From the cell containing the given text, extract its center point as (X, Y) coordinate. 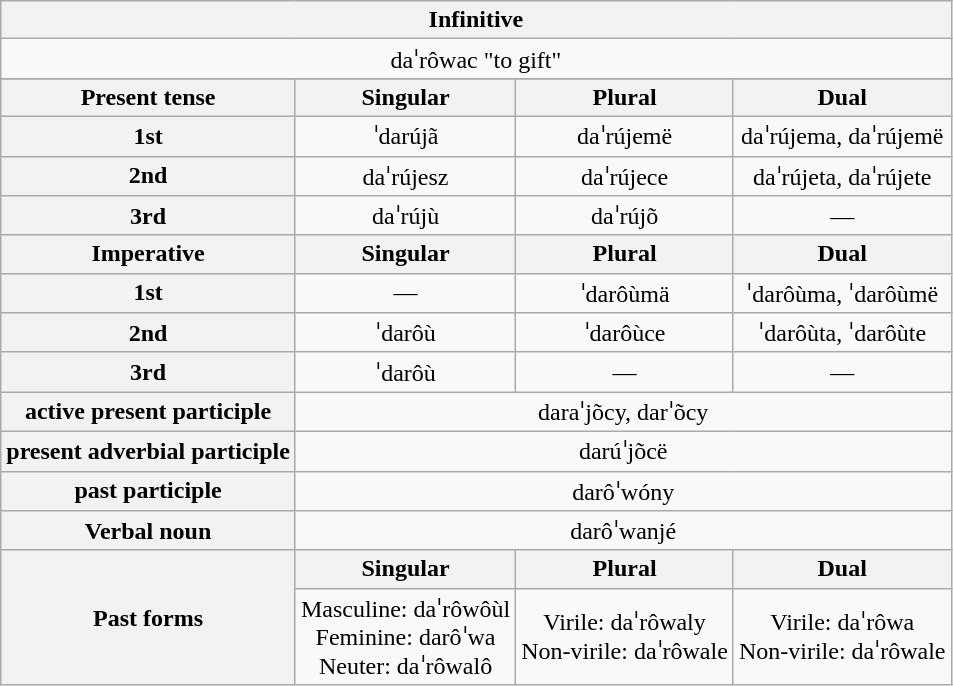
Verbal noun (148, 531)
ˈdarôùmä (625, 293)
Virile: daˈrôwalyNon-virile: daˈrôwale (625, 636)
daˈrújema, daˈrújemë (842, 136)
darôˈwóny (623, 491)
Infinitive (476, 20)
past participle (148, 491)
ˈdarôùma, ˈdarôùmë (842, 293)
active present participle (148, 412)
daˈrôwac "to gift" (476, 59)
daˈrújõ (625, 216)
daˈrújesz (405, 176)
daˈrújemë (625, 136)
Past forms (148, 618)
daˈrújeta, daˈrújete (842, 176)
ˈdarújã (405, 136)
ˈdarôùta, ˈdarôùte (842, 333)
Imperative (148, 254)
Masculine: daˈrôwôùlFeminine: darôˈwaNeuter: daˈrôwalô (405, 636)
darôˈwanjé (623, 531)
Virile: daˈrôwaNon-virile: daˈrôwale (842, 636)
darúˈjõcë (623, 451)
daˈrújece (625, 176)
Present tense (148, 97)
present adverbial participle (148, 451)
daˈrújù (405, 216)
daraˈjõcy, darˈõcy (623, 412)
ˈdarôùce (625, 333)
